Capture the cell that displays the provided text and extract its [X, Y] central coordinate. 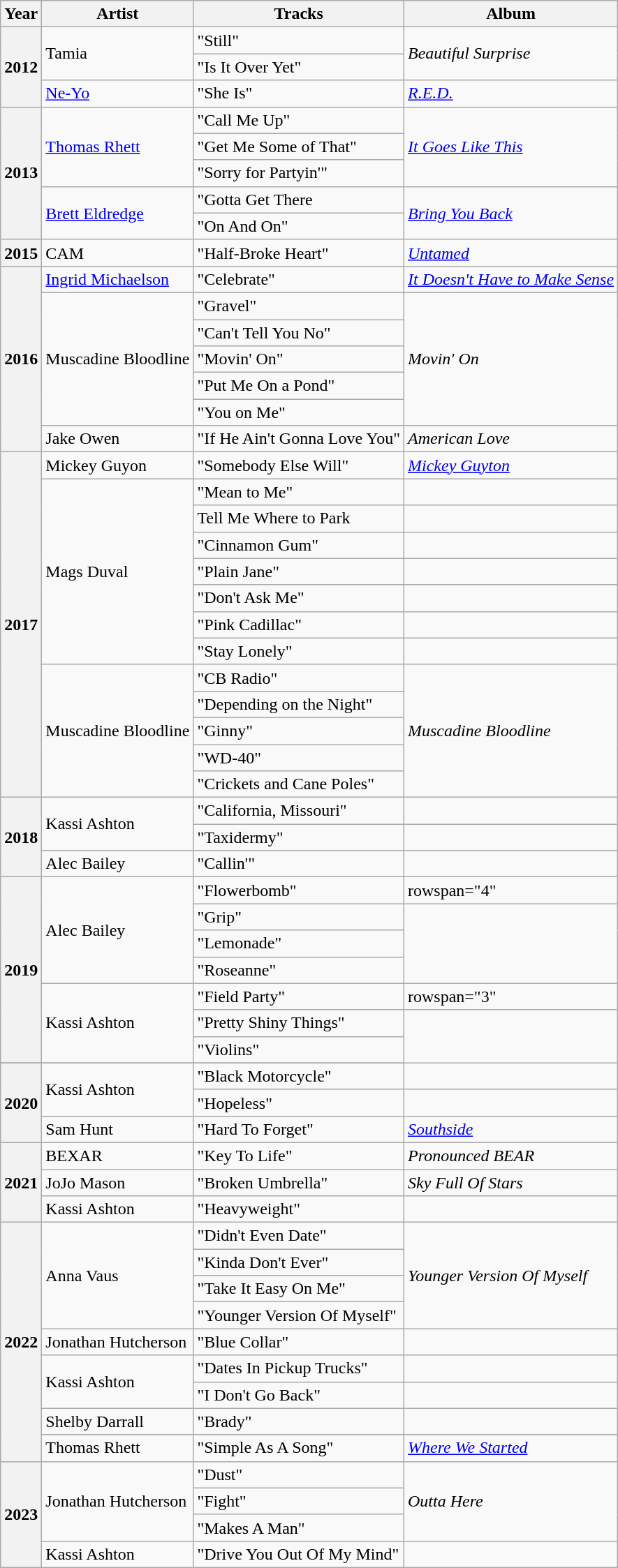
2018 [21, 837]
"Key To Life" [299, 1156]
"Roseanne" [299, 970]
Year [21, 14]
"Still" [299, 40]
"Flowerbomb" [299, 890]
Tracks [299, 14]
"Callin'" [299, 864]
"She Is" [299, 94]
"Gotta Get There [299, 200]
Mickey Guyton [510, 465]
Ingrid Michaelson [117, 279]
"California, Missouri" [299, 811]
2017 [21, 625]
"Brady" [299, 1421]
American Love [510, 439]
Younger Version Of Myself [510, 1276]
2012 [21, 67]
"If He Ain't Gonna Love You" [299, 439]
"Half-Broke Heart" [299, 253]
"CB Radio" [299, 678]
"Call Me Up" [299, 120]
"Celebrate" [299, 279]
Mags Duval [117, 572]
Sam Hunt [117, 1129]
JoJo Mason [117, 1183]
"Taxidermy" [299, 837]
2020 [21, 1103]
"Grip" [299, 917]
Beautiful Surprise [510, 54]
"Field Party" [299, 996]
2022 [21, 1343]
"Sorry for Partyin'" [299, 173]
"Makes A Man" [299, 1528]
"Black Motorcycle" [299, 1076]
2023 [21, 1514]
"Drive You Out Of My Mind" [299, 1554]
"Broken Umbrella" [299, 1183]
"Hopeless" [299, 1103]
"Crickets and Cane Poles" [299, 784]
"Plain Jane" [299, 572]
"Movin' On" [299, 359]
Where We Started [510, 1448]
"I Don't Go Back" [299, 1395]
"Is It Over Yet" [299, 67]
"WD-40" [299, 757]
Album [510, 14]
"You on Me" [299, 412]
"Get Me Some of That" [299, 147]
2015 [21, 253]
"Put Me On a Pond" [299, 386]
Anna Vaus [117, 1276]
Southside [510, 1129]
Pronounced BEAR [510, 1156]
"Take It Easy On Me" [299, 1289]
rowspan="4" [510, 890]
"Didn't Even Date" [299, 1236]
Brett Eldredge [117, 213]
"Blue Collar" [299, 1342]
It Doesn't Have to Make Sense [510, 279]
Mickey Guyon [117, 465]
"Don't Ask Me" [299, 598]
"Pink Cadillac" [299, 625]
Tell Me Where to Park [299, 518]
"Somebody Else Will" [299, 465]
"Hard To Forget" [299, 1129]
"Dates In Pickup Trucks" [299, 1368]
"Lemonade" [299, 943]
"Cinnamon Gum" [299, 545]
"Stay Lonely" [299, 651]
"On And On" [299, 226]
"Can't Tell You No" [299, 333]
Artist [117, 14]
Bring You Back [510, 213]
"Violins" [299, 1050]
rowspan="3" [510, 996]
Tamia [117, 54]
It Goes Like This [510, 147]
R.E.D. [510, 94]
"Ginny" [299, 731]
Movin' On [510, 359]
CAM [117, 253]
2016 [21, 359]
"Pretty Shiny Things" [299, 1023]
BEXAR [117, 1156]
"Fight" [299, 1501]
2021 [21, 1182]
Sky Full Of Stars [510, 1183]
"Kinda Don't Ever" [299, 1262]
Outta Here [510, 1501]
"Gravel" [299, 306]
"Mean to Me" [299, 492]
Ne-Yo [117, 94]
"Younger Version Of Myself" [299, 1315]
2019 [21, 970]
2013 [21, 173]
Untamed [510, 253]
Shelby Darrall [117, 1421]
"Heavyweight" [299, 1209]
"Depending on the Night" [299, 704]
Jake Owen [117, 439]
"Simple As A Song" [299, 1448]
"Dust" [299, 1474]
